Pinpoint the cell where the given text exists, returning its [X, Y] midpoint coordinate. 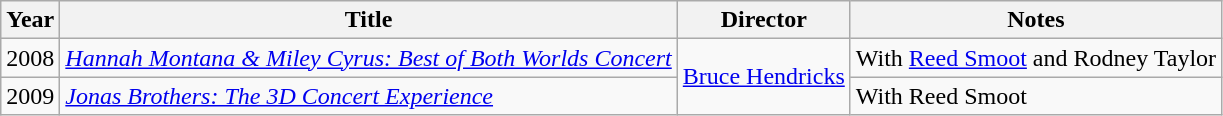
Hannah Montana & Miley Cyrus: Best of Both Worlds Concert [368, 58]
Jonas Brothers: The 3D Concert Experience [368, 96]
Bruce Hendricks [764, 77]
With Reed Smoot [1036, 96]
Notes [1036, 20]
Title [368, 20]
2008 [30, 58]
Director [764, 20]
With Reed Smoot and Rodney Taylor [1036, 58]
2009 [30, 96]
Year [30, 20]
